Find where the given text appears and provide that cell's center as (x, y) coordinate. 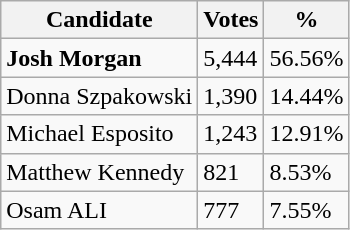
Candidate (100, 20)
1,243 (231, 134)
% (306, 20)
5,444 (231, 58)
7.55% (306, 210)
777 (231, 210)
Josh Morgan (100, 58)
14.44% (306, 96)
821 (231, 172)
8.53% (306, 172)
Osam ALI (100, 210)
Matthew Kennedy (100, 172)
56.56% (306, 58)
12.91% (306, 134)
Michael Esposito (100, 134)
Donna Szpakowski (100, 96)
1,390 (231, 96)
Votes (231, 20)
